From the cell containing the given text, extract its center point as (X, Y) coordinate. 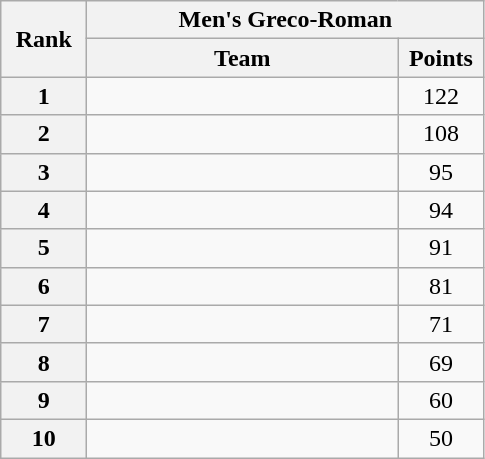
9 (44, 400)
81 (441, 286)
Team (242, 58)
Men's Greco-Roman (286, 20)
8 (44, 362)
95 (441, 172)
69 (441, 362)
Points (441, 58)
3 (44, 172)
50 (441, 438)
Rank (44, 39)
2 (44, 134)
7 (44, 324)
71 (441, 324)
108 (441, 134)
91 (441, 248)
5 (44, 248)
122 (441, 96)
94 (441, 210)
60 (441, 400)
10 (44, 438)
4 (44, 210)
1 (44, 96)
6 (44, 286)
